For the text-containing cell, return its midpoint in [x, y] coordinate format. 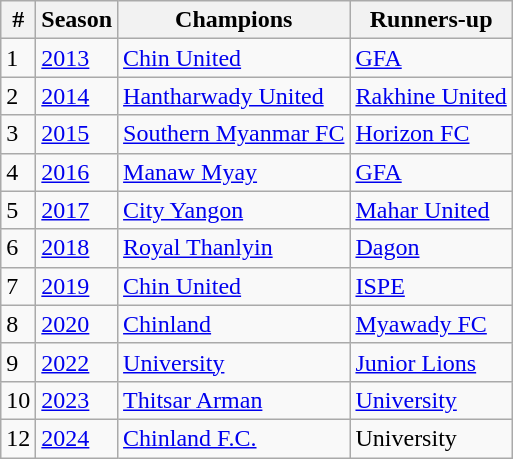
Manaw Myay [234, 172]
2014 [77, 96]
Rakhine United [431, 96]
Horizon FC [431, 134]
2013 [77, 58]
Champions [234, 20]
Dagon [431, 248]
Thitsar Arman [234, 400]
Mahar United [431, 210]
Junior Lions [431, 362]
Chinland F.C. [234, 438]
Hantharwady United [234, 96]
Runners-up [431, 20]
7 [18, 286]
2 [18, 96]
2020 [77, 324]
2017 [77, 210]
Southern Myanmar FC [234, 134]
4 [18, 172]
2023 [77, 400]
City Yangon [234, 210]
Season [77, 20]
3 [18, 134]
9 [18, 362]
Chinland [234, 324]
2016 [77, 172]
8 [18, 324]
# [18, 20]
ISPE [431, 286]
2024 [77, 438]
6 [18, 248]
2022 [77, 362]
2015 [77, 134]
Royal Thanlyin [234, 248]
10 [18, 400]
5 [18, 210]
1 [18, 58]
Myawady FC [431, 324]
2018 [77, 248]
12 [18, 438]
2019 [77, 286]
